For the text-containing cell, return its midpoint in (X, Y) coordinate format. 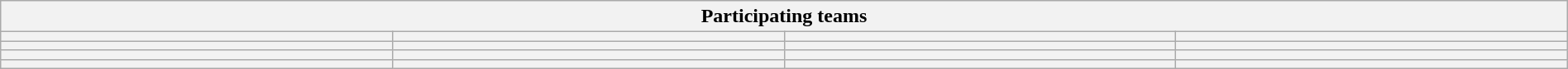
Participating teams (784, 16)
